For the text-containing cell, return its midpoint in [X, Y] coordinate format. 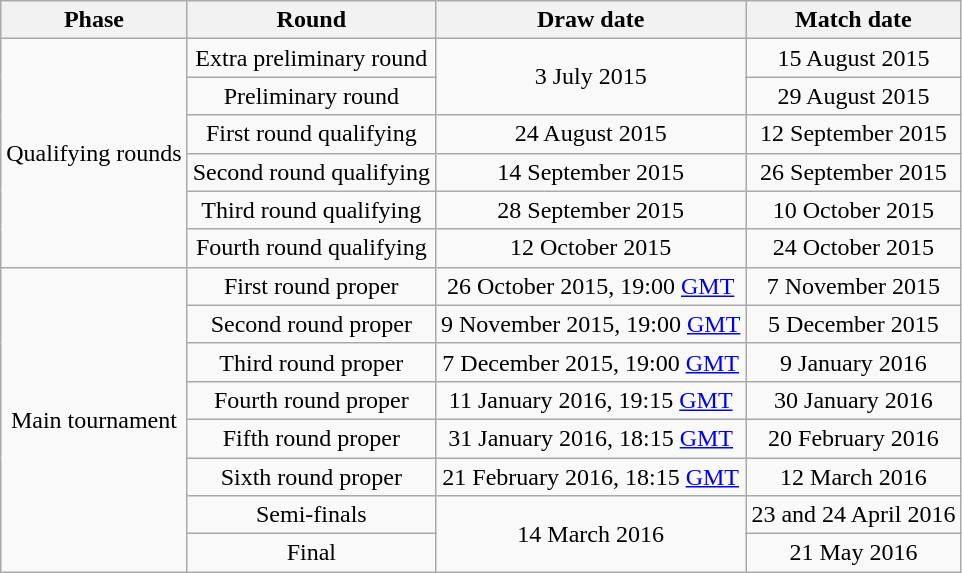
Final [311, 553]
Preliminary round [311, 96]
Match date [854, 20]
Third round proper [311, 362]
12 September 2015 [854, 134]
24 August 2015 [590, 134]
Extra preliminary round [311, 58]
3 July 2015 [590, 77]
20 February 2016 [854, 438]
Fourth round qualifying [311, 248]
26 September 2015 [854, 172]
29 August 2015 [854, 96]
28 September 2015 [590, 210]
30 January 2016 [854, 400]
Sixth round proper [311, 477]
12 March 2016 [854, 477]
26 October 2015, 19:00 GMT [590, 286]
Second round proper [311, 324]
7 December 2015, 19:00 GMT [590, 362]
15 August 2015 [854, 58]
9 January 2016 [854, 362]
12 October 2015 [590, 248]
Semi-finals [311, 515]
First round proper [311, 286]
24 October 2015 [854, 248]
Third round qualifying [311, 210]
Phase [94, 20]
14 March 2016 [590, 534]
21 May 2016 [854, 553]
Draw date [590, 20]
Second round qualifying [311, 172]
First round qualifying [311, 134]
Fourth round proper [311, 400]
Main tournament [94, 419]
Fifth round proper [311, 438]
11 January 2016, 19:15 GMT [590, 400]
23 and 24 April 2016 [854, 515]
Qualifying rounds [94, 153]
31 January 2016, 18:15 GMT [590, 438]
21 February 2016, 18:15 GMT [590, 477]
Round [311, 20]
9 November 2015, 19:00 GMT [590, 324]
10 October 2015 [854, 210]
7 November 2015 [854, 286]
5 December 2015 [854, 324]
14 September 2015 [590, 172]
